Find where the given text appears and provide that cell's center as (x, y) coordinate. 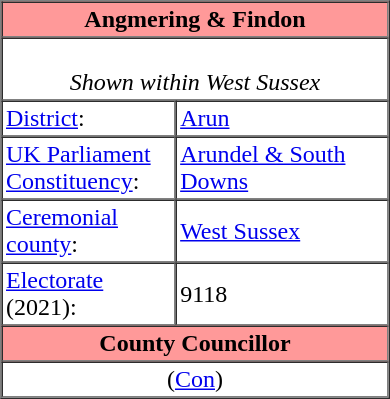
Ceremonial county: (89, 232)
9118 (282, 294)
UK Parliament Constituency: (89, 168)
County Councillor (196, 344)
West Sussex (282, 232)
Angmering & Findon (196, 20)
Shown within West Sussex (196, 70)
District: (89, 118)
(Con) (196, 380)
Electorate (2021): (89, 294)
Arundel & South Downs (282, 168)
Arun (282, 118)
